Locate the cell with the specified text and output its (X, Y) center coordinate. 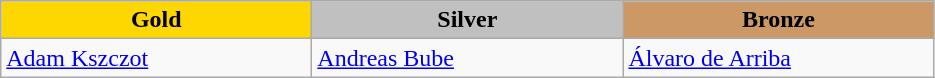
Gold (156, 20)
Bronze (778, 20)
Andreas Bube (468, 58)
Álvaro de Arriba (778, 58)
Adam Kszczot (156, 58)
Silver (468, 20)
